Provide the [X, Y] coordinate of the cell's center where the given text is located.  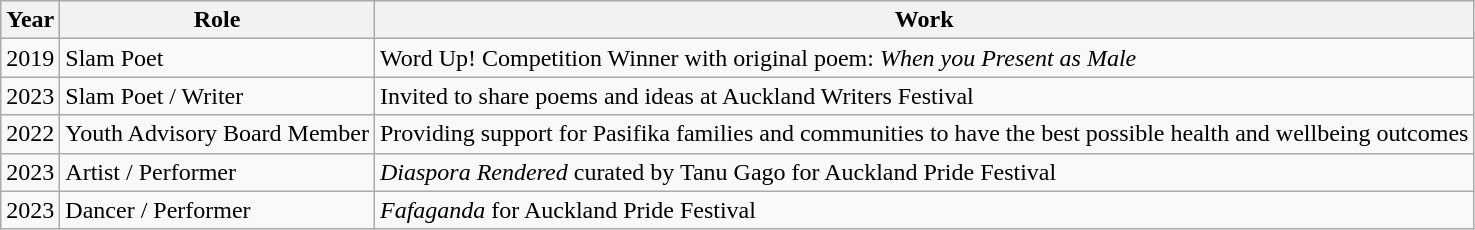
Word Up! Competition Winner with original poem: When you Present as Male [924, 58]
Slam Poet [218, 58]
Invited to share poems and ideas at Auckland Writers Festival [924, 96]
Work [924, 20]
Youth Advisory Board Member [218, 134]
Artist / Performer [218, 172]
Slam Poet / Writer [218, 96]
Providing support for Pasifika families and communities to have the best possible health and wellbeing outcomes [924, 134]
Dancer / Performer [218, 210]
Fafaganda for Auckland Pride Festival [924, 210]
Role [218, 20]
2019 [30, 58]
Year [30, 20]
Diaspora Rendered curated by Tanu Gago for Auckland Pride Festival [924, 172]
2022 [30, 134]
